Search for the cell housing the specified text and yield its [X, Y] center coordinate. 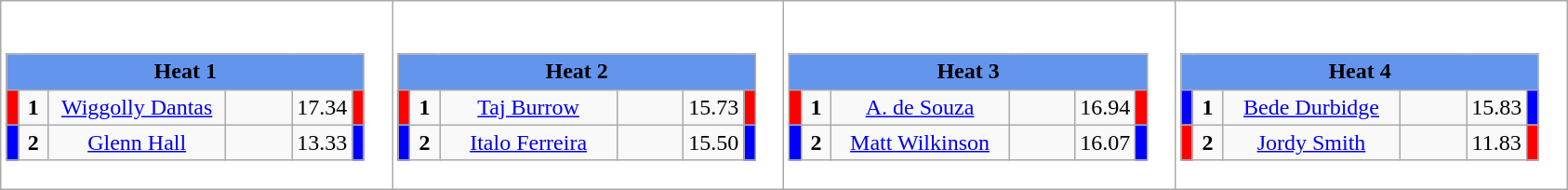
Matt Wilkinson [921, 142]
15.73 [714, 107]
Italo Ferreira [528, 142]
Heat 4 1 Bede Durbidge 15.83 2 Jordy Smith 11.83 [1371, 95]
Heat 3 1 A. de Souza 16.94 2 Matt Wilkinson 16.07 [980, 95]
11.83 [1497, 142]
Heat 4 [1360, 72]
Taj Burrow [528, 107]
Heat 1 [185, 72]
Glenn Hall [138, 142]
Bede Durbidge [1311, 107]
16.94 [1105, 107]
Heat 3 [968, 72]
Wiggolly Dantas [138, 107]
Heat 2 [577, 72]
A. de Souza [921, 107]
17.34 [322, 107]
Jordy Smith [1311, 142]
16.07 [1105, 142]
Heat 1 1 Wiggolly Dantas 17.34 2 Glenn Hall 13.33 [197, 95]
13.33 [322, 142]
Heat 2 1 Taj Burrow 15.73 2 Italo Ferreira 15.50 [588, 95]
15.83 [1497, 107]
15.50 [714, 142]
